Find where the given text appears and provide that cell's center as [x, y] coordinate. 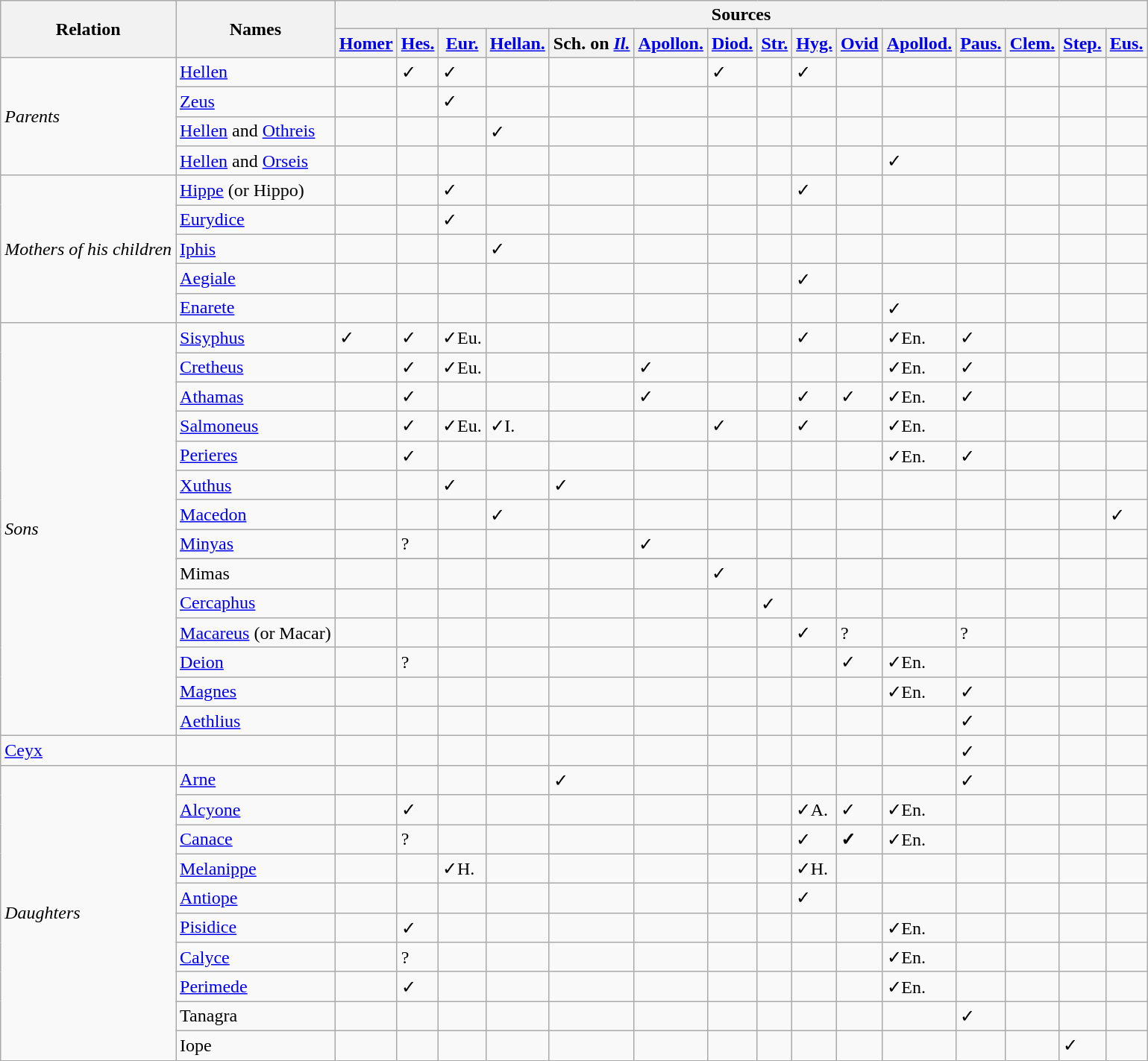
Apollon. [671, 43]
Cercaphus [256, 603]
Antiope [256, 898]
Parents [88, 116]
Macedon [256, 514]
Arne [256, 780]
Salmoneus [256, 426]
Eur. [462, 43]
Relation [88, 29]
Hellan. [518, 43]
Diod. [732, 43]
Paus. [981, 43]
Sisyphus [256, 338]
Canace [256, 840]
Eus. [1126, 43]
Iope [256, 1045]
Melanippe [256, 869]
Mothers of his children [88, 249]
✓I. [518, 426]
Daughters [88, 913]
Iphis [256, 249]
✓A. [815, 810]
Aethlius [256, 721]
Sch. on Il. [592, 43]
Hellen and Othreis [256, 131]
Deion [256, 662]
Eurydice [256, 220]
Hellen and Orseis [256, 161]
Step. [1082, 43]
Pisidice [256, 928]
Sons [88, 529]
Ovid [859, 43]
Magnes [256, 692]
Hellen [256, 72]
Sources [741, 15]
Ceyx [88, 751]
Macareus (or Macar) [256, 633]
Str. [774, 43]
Clem. [1032, 43]
Names [256, 29]
Perieres [256, 456]
Alcyone [256, 810]
Minyas [256, 544]
Mimas [256, 573]
Aegiale [256, 279]
Cretheus [256, 367]
Perimede [256, 986]
Apollod. [919, 43]
Zeus [256, 101]
Hes. [418, 43]
Enarete [256, 308]
Tanagra [256, 1016]
Athamas [256, 397]
Hyg. [815, 43]
Homer [366, 43]
Xuthus [256, 485]
Calyce [256, 957]
Hippe (or Hippo) [256, 190]
